Return (x, y) of the center of cell containing provided text 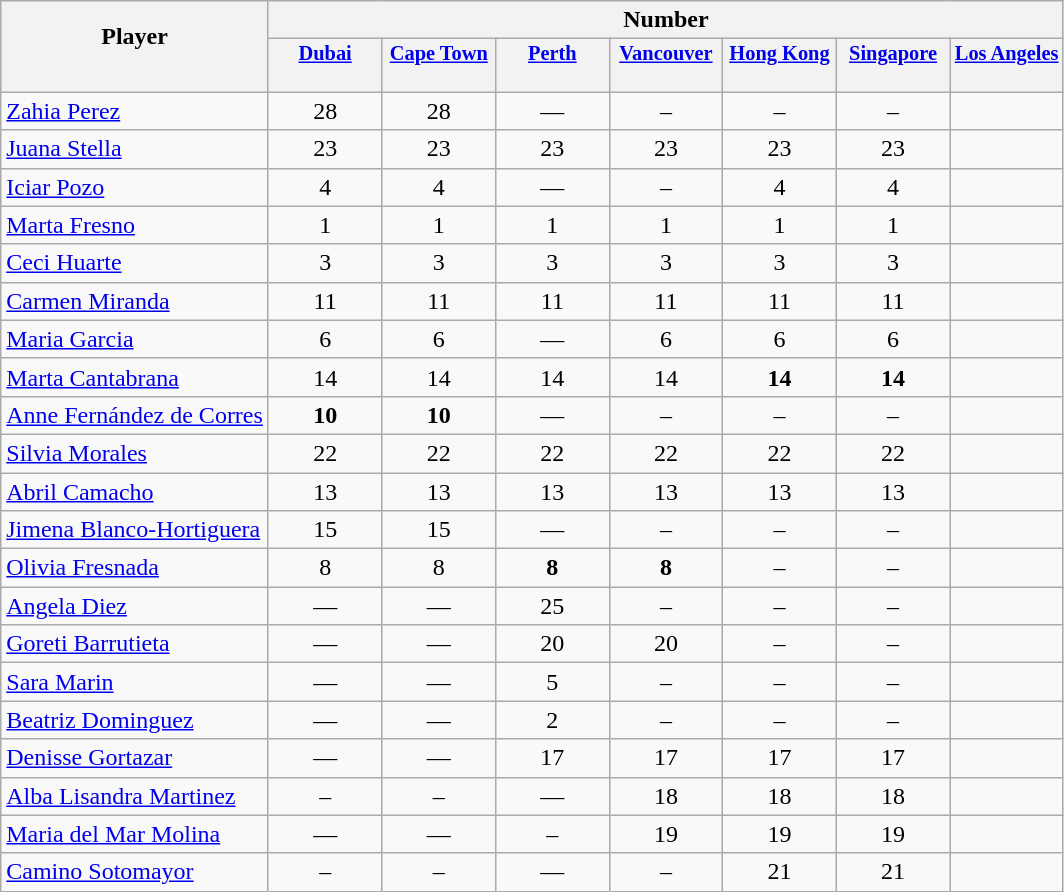
Ceci Huarte (135, 263)
Number (666, 20)
Alba Lisandra Martinez (135, 796)
Camino Sotomayor (135, 872)
Angela Diez (135, 606)
Beatriz Dominguez (135, 720)
Singapore (893, 54)
2 (553, 720)
Abril Camacho (135, 491)
Jimena Blanco-Hortiguera (135, 530)
Maria del Mar Molina (135, 834)
Vancouver (666, 54)
25 (553, 606)
Player (135, 36)
Carmen Miranda (135, 301)
Zahia Perez (135, 111)
Maria Garcia (135, 339)
Cape Town (439, 54)
Los Angeles (1007, 54)
Silvia Morales (135, 453)
Marta Fresno (135, 225)
Hong Kong (780, 54)
Dubai (325, 54)
Goreti Barrutieta (135, 644)
Marta Cantabrana (135, 377)
5 (553, 682)
Olivia Fresnada (135, 568)
Iciar Pozo (135, 187)
Sara Marin (135, 682)
Perth (553, 54)
Denisse Gortazar (135, 758)
Anne Fernández de Corres (135, 415)
Juana Stella (135, 149)
